Search for the cell housing the specified text and yield its (X, Y) center coordinate. 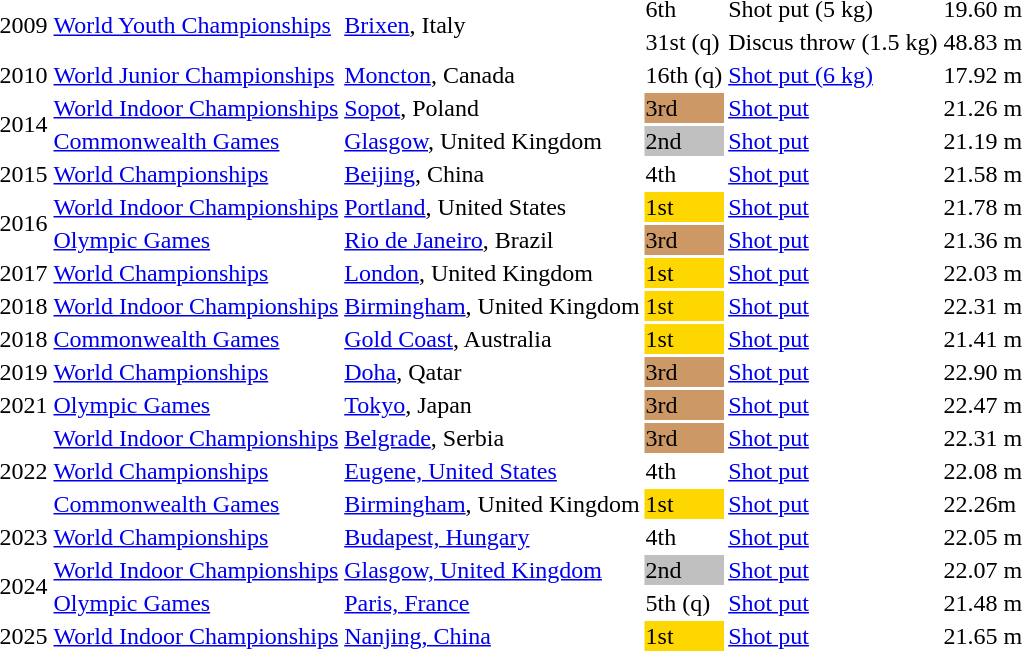
16th (q) (684, 75)
Nanjing, China (492, 636)
Discus throw (1.5 kg) (833, 42)
Beijing, China (492, 174)
Paris, France (492, 603)
Eugene, United States (492, 471)
Doha, Qatar (492, 372)
Moncton, Canada (492, 75)
Budapest, Hungary (492, 537)
Belgrade, Serbia (492, 438)
Sopot, Poland (492, 108)
31st (q) (684, 42)
Shot put (6 kg) (833, 75)
London, United Kingdom (492, 273)
World Junior Championships (196, 75)
Tokyo, Japan (492, 405)
Rio de Janeiro, Brazil (492, 240)
Portland, United States (492, 207)
Gold Coast, Australia (492, 339)
5th (q) (684, 603)
